Identify which cell holds the provided text, then report its (X, Y) central coordinate. 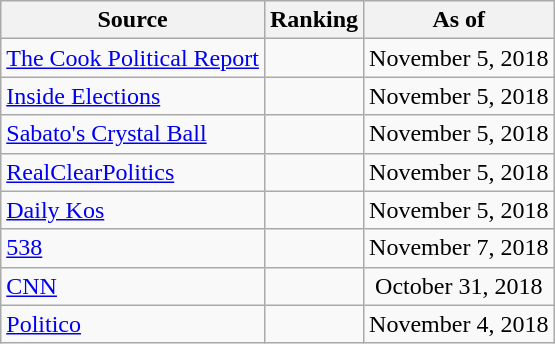
Sabato's Crystal Ball (133, 134)
CNN (133, 286)
Source (133, 20)
Daily Kos (133, 210)
RealClearPolitics (133, 172)
November 7, 2018 (459, 248)
As of (459, 20)
November 4, 2018 (459, 324)
Ranking (314, 20)
Politico (133, 324)
538 (133, 248)
Inside Elections (133, 96)
October 31, 2018 (459, 286)
The Cook Political Report (133, 58)
